Find where the given text appears and provide that cell's center as [x, y] coordinate. 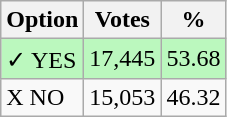
53.68 [194, 59]
Votes [122, 20]
X NO [42, 97]
15,053 [122, 97]
✓ YES [42, 59]
Option [42, 20]
46.32 [194, 97]
% [194, 20]
17,445 [122, 59]
